Pinpoint the cell where the given text exists, returning its [x, y] midpoint coordinate. 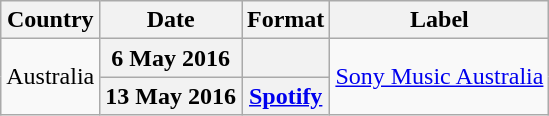
Spotify [286, 96]
Sony Music Australia [440, 77]
Australia [50, 77]
Format [286, 20]
Date [171, 20]
Label [440, 20]
6 May 2016 [171, 58]
Country [50, 20]
13 May 2016 [171, 96]
